Detect which cell encompasses the target text, then output its [X, Y] center coordinate. 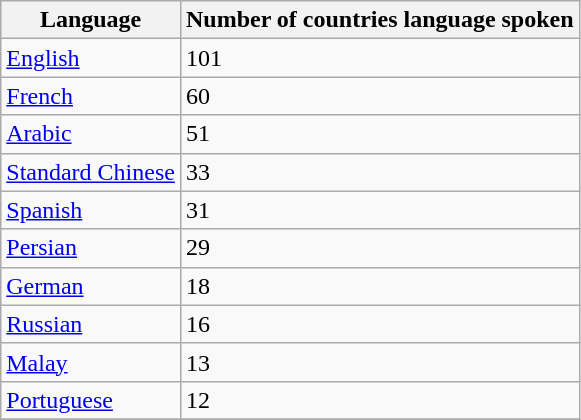
101 [380, 58]
Language [91, 20]
Spanish [91, 210]
Malay [91, 362]
12 [380, 400]
13 [380, 362]
51 [380, 134]
French [91, 96]
Portuguese [91, 400]
16 [380, 324]
33 [380, 172]
Persian [91, 248]
29 [380, 248]
60 [380, 96]
German [91, 286]
Standard Chinese [91, 172]
18 [380, 286]
Number of countries language spoken [380, 20]
English [91, 58]
Arabic [91, 134]
31 [380, 210]
Russian [91, 324]
